Determine the [X, Y] coordinate at the center of the cell enclosing the given text.  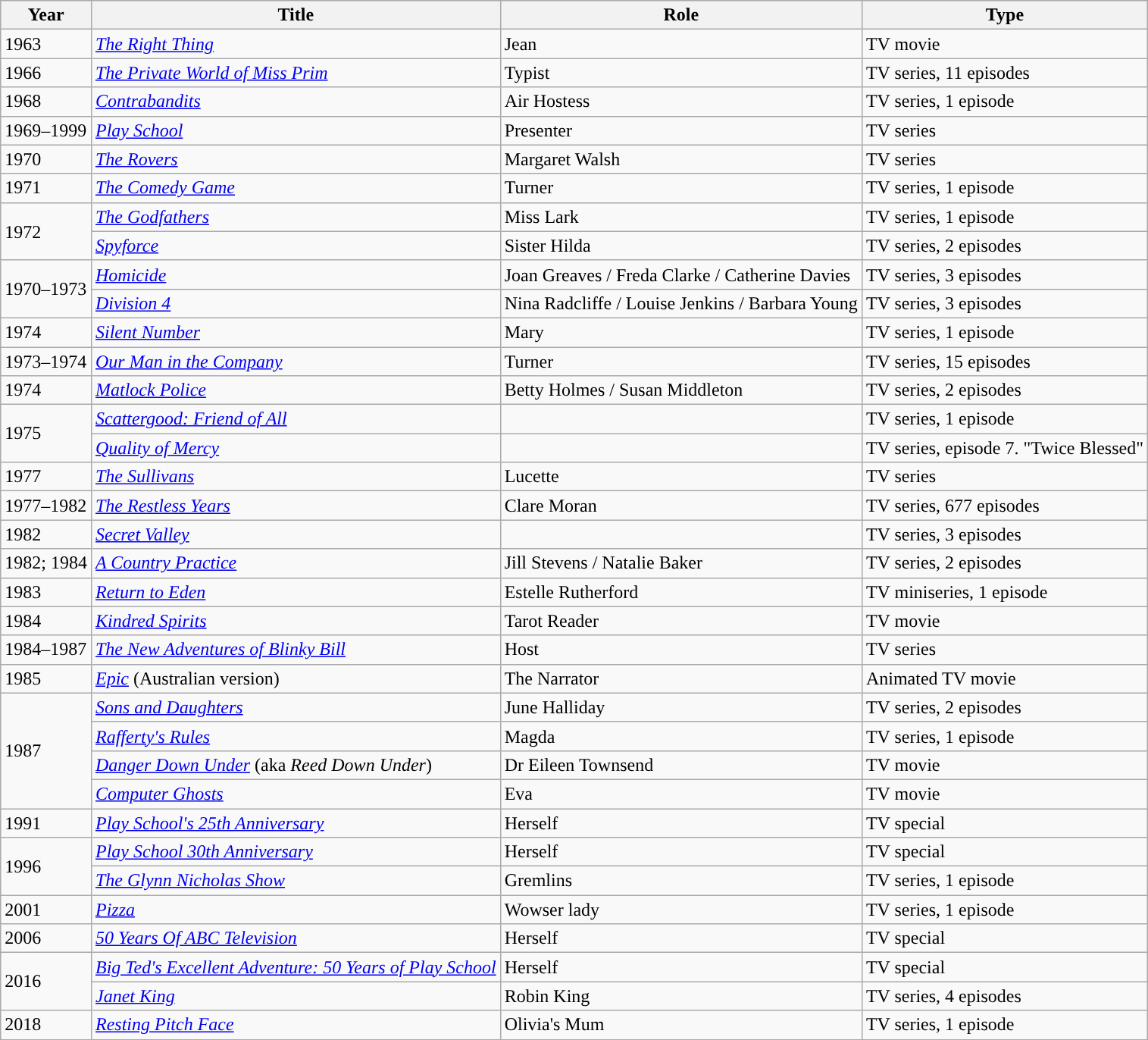
Kindred Spirits [296, 621]
Silent Number [296, 332]
1975 [46, 434]
Janet King [296, 996]
Gremlins [680, 881]
Homicide [296, 274]
Scattergood: Friend of All [296, 419]
The Glynn Nicholas Show [296, 881]
Host [680, 650]
Danger Down Under (aka Reed Down Under) [296, 765]
Animated TV movie [1005, 678]
Pizza [296, 910]
Nina Radcliffe / Louise Jenkins / Barbara Young [680, 303]
Contrabandits [296, 102]
TV series, 4 episodes [1005, 996]
Role [680, 15]
Margaret Walsh [680, 159]
1971 [46, 188]
Division 4 [296, 303]
Jean [680, 44]
Olivia's Mum [680, 1025]
June Halliday [680, 707]
Presenter [680, 130]
1977–1982 [46, 506]
Matlock Police [296, 390]
Clare Moran [680, 506]
Return to Eden [296, 592]
1996 [46, 866]
Magda [680, 736]
Resting Pitch Face [296, 1025]
Joan Greaves / Freda Clarke / Catherine Davies [680, 274]
Estelle Rutherford [680, 592]
1987 [46, 750]
Dr Eileen Townsend [680, 765]
1963 [46, 44]
TV series, 677 episodes [1005, 506]
The Godfathers [296, 217]
Mary [680, 332]
TV series, 11 episodes [1005, 73]
2016 [46, 982]
Jill Stevens / Natalie Baker [680, 563]
TV miniseries, 1 episode [1005, 592]
The Sullivans [296, 477]
Quality of Mercy [296, 448]
TV series, episode 7. "Twice Blessed" [1005, 448]
Big Ted's Excellent Adventure: 50 Years of Play School [296, 967]
1973–1974 [46, 362]
1982; 1984 [46, 563]
The Narrator [680, 678]
Air Hostess [680, 102]
Miss Lark [680, 217]
1985 [46, 678]
Tarot Reader [680, 621]
2018 [46, 1025]
1969–1999 [46, 130]
1984–1987 [46, 650]
Wowser lady [680, 910]
1970 [46, 159]
Play School's 25th Anniversary [296, 822]
Sons and Daughters [296, 707]
1991 [46, 822]
Betty Holmes / Susan Middleton [680, 390]
1968 [46, 102]
Spyforce [296, 246]
Type [1005, 15]
50 Years Of ABC Television [296, 938]
1982 [46, 534]
Epic (Australian version) [296, 678]
2001 [46, 910]
1984 [46, 621]
Play School 30th Anniversary [296, 852]
TV series, 15 episodes [1005, 362]
Our Man in the Company [296, 362]
A Country Practice [296, 563]
The Rovers [296, 159]
Secret Valley [296, 534]
2006 [46, 938]
1966 [46, 73]
1972 [46, 231]
Robin King [680, 996]
1970–1973 [46, 289]
Computer Ghosts [296, 794]
Play School [296, 130]
Typist [680, 73]
Title [296, 15]
1983 [46, 592]
Sister Hilda [680, 246]
Year [46, 15]
The New Adventures of Blinky Bill [296, 650]
The Right Thing [296, 44]
Lucette [680, 477]
1977 [46, 477]
Rafferty's Rules [296, 736]
The Comedy Game [296, 188]
The Restless Years [296, 506]
The Private World of Miss Prim [296, 73]
Eva [680, 794]
